From the cell containing the given text, extract its center point as [X, Y] coordinate. 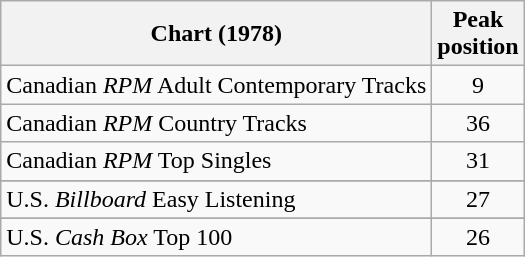
26 [478, 237]
Peakposition [478, 34]
9 [478, 85]
31 [478, 161]
Canadian RPM Top Singles [216, 161]
U.S. Billboard Easy Listening [216, 199]
U.S. Cash Box Top 100 [216, 237]
36 [478, 123]
Chart (1978) [216, 34]
27 [478, 199]
Canadian RPM Country Tracks [216, 123]
Canadian RPM Adult Contemporary Tracks [216, 85]
